Scan for the cell matching the given text and deliver its (X, Y) coordinate at center. 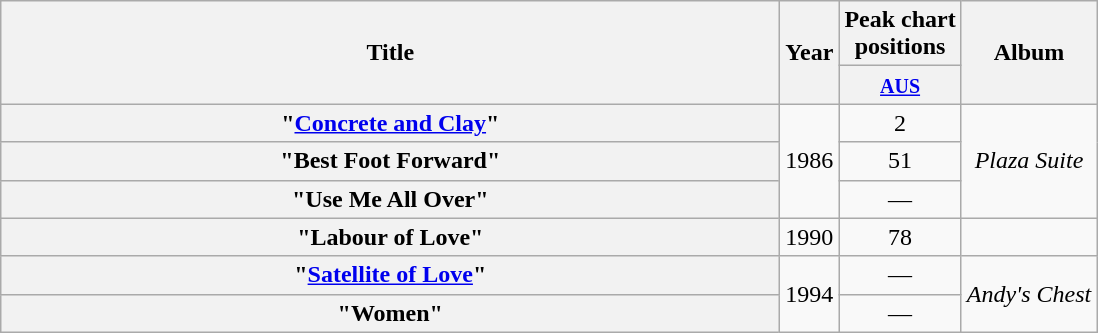
"Use Me All Over" (390, 199)
78 (900, 237)
Peak chartpositions (900, 34)
"Concrete and Clay" (390, 123)
"Satellite of Love" (390, 275)
Title (390, 52)
1990 (810, 237)
2 (900, 123)
AUS (900, 85)
Plaza Suite (1029, 161)
Year (810, 52)
"Labour of Love" (390, 237)
1994 (810, 294)
"Women" (390, 313)
"Best Foot Forward" (390, 161)
1986 (810, 161)
Andy's Chest (1029, 294)
51 (900, 161)
Album (1029, 52)
